Find where the given text appears and provide that cell's center as [X, Y] coordinate. 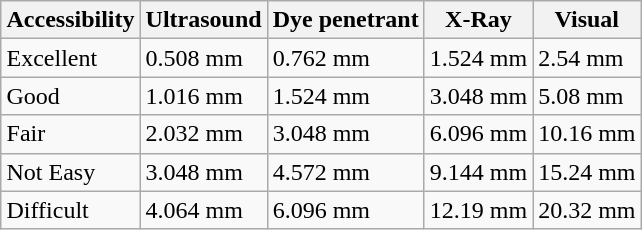
Difficult [70, 210]
10.16 mm [587, 134]
1.016 mm [204, 96]
Excellent [70, 58]
Ultrasound [204, 20]
Accessibility [70, 20]
9.144 mm [478, 172]
12.19 mm [478, 210]
2.54 mm [587, 58]
Not Easy [70, 172]
0.762 mm [346, 58]
Fair [70, 134]
Visual [587, 20]
4.572 mm [346, 172]
Good [70, 96]
2.032 mm [204, 134]
X-Ray [478, 20]
15.24 mm [587, 172]
20.32 mm [587, 210]
0.508 mm [204, 58]
5.08 mm [587, 96]
Dye penetrant [346, 20]
4.064 mm [204, 210]
